Determine the (x, y) coordinate at the center of the cell enclosing the given text.  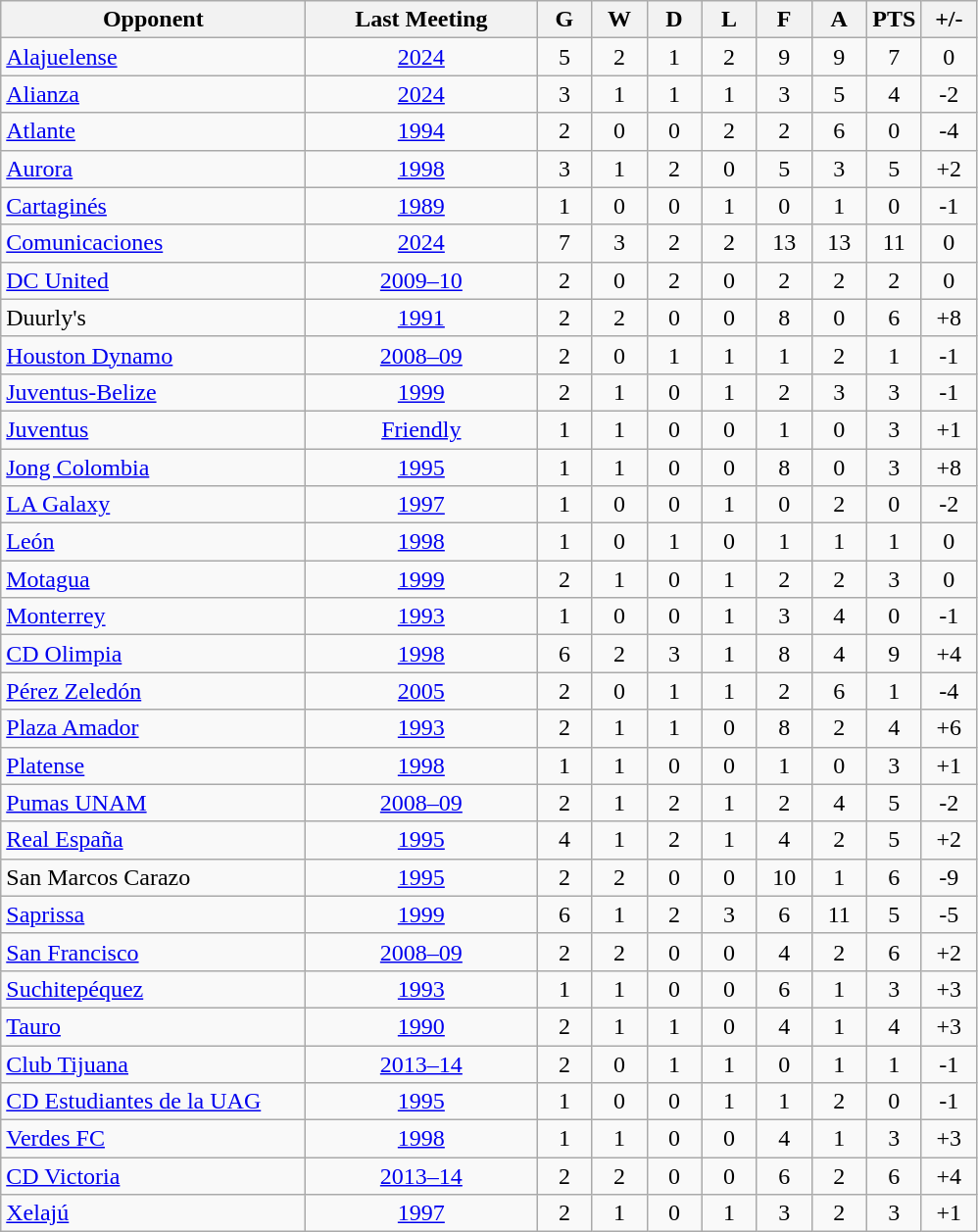
Verdes FC (153, 1139)
L (729, 20)
PTS (894, 20)
Alianza (153, 94)
Atlante (153, 131)
San Marcos Carazo (153, 877)
10 (784, 877)
Plaza Amador (153, 728)
F (784, 20)
+/- (949, 20)
Pérez Zeledón (153, 691)
Real España (153, 840)
-9 (949, 877)
Houston Dynamo (153, 355)
Last Meeting (421, 20)
2005 (421, 691)
Monterrey (153, 616)
Juventus (153, 429)
CD Victoria (153, 1176)
Comunicaciones (153, 243)
DC United (153, 280)
W (619, 20)
Pumas UNAM (153, 803)
Tauro (153, 1026)
CD Estudiantes de la UAG (153, 1102)
1989 (421, 206)
Suchitepéquez (153, 989)
+6 (949, 728)
1991 (421, 318)
Saprissa (153, 914)
G (564, 20)
Opponent (153, 20)
-5 (949, 914)
Aurora (153, 169)
Jong Colombia (153, 468)
Juventus-Belize (153, 392)
San Francisco (153, 952)
León (153, 542)
Club Tijuana (153, 1063)
Alajuelense (153, 57)
Platense (153, 765)
D (674, 20)
Cartaginés (153, 206)
2009–10 (421, 280)
Friendly (421, 429)
LA Galaxy (153, 505)
Duurly's (153, 318)
Xelajú (153, 1213)
CD Olimpia (153, 654)
1994 (421, 131)
Motagua (153, 579)
A (839, 20)
1990 (421, 1026)
